Detect which cell encompasses the target text, then output its [X, Y] center coordinate. 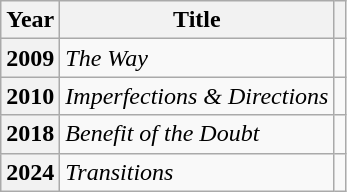
Title [197, 20]
2024 [30, 172]
The Way [197, 58]
2010 [30, 96]
Benefit of the Doubt [197, 134]
Transitions [197, 172]
2009 [30, 58]
2018 [30, 134]
Year [30, 20]
Imperfections & Directions [197, 96]
